Capture the cell that displays the provided text and extract its [x, y] central coordinate. 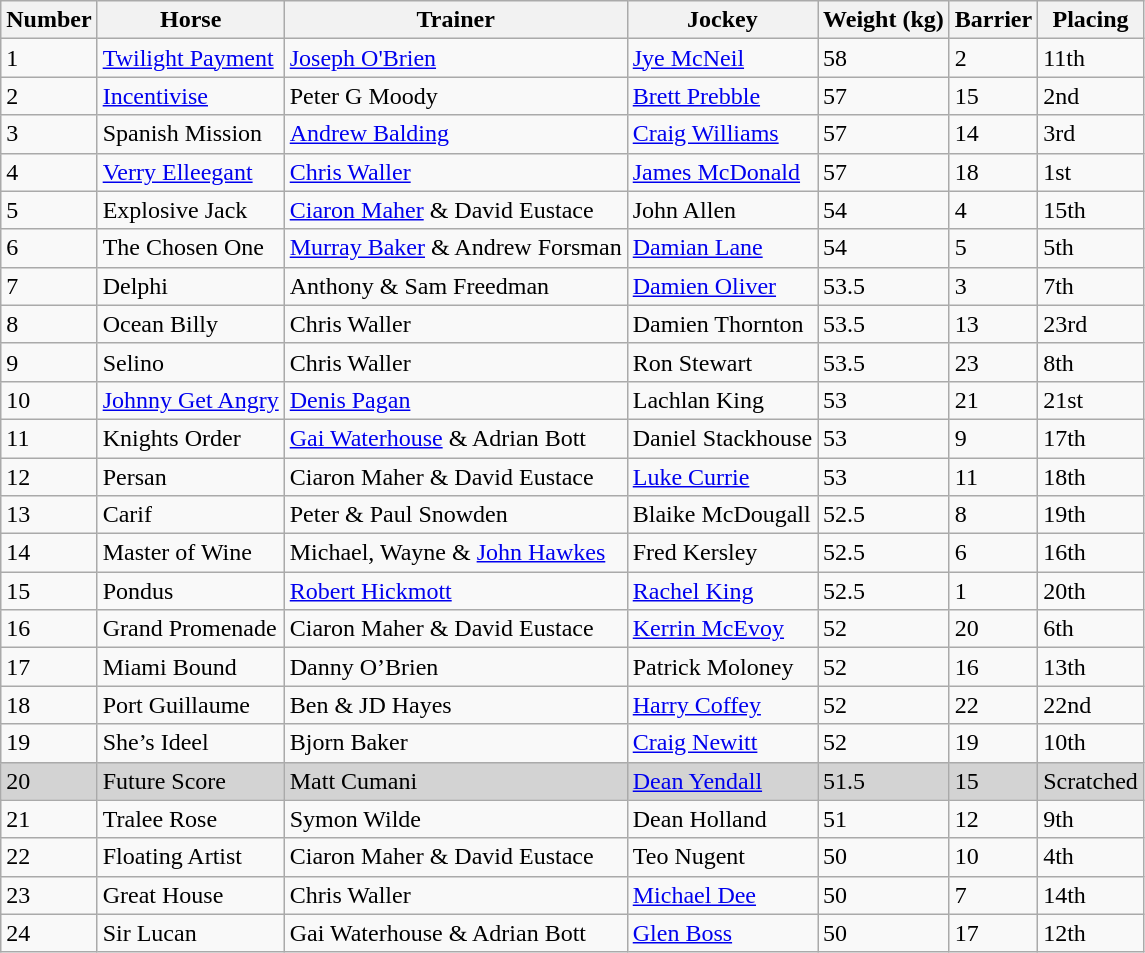
Anthony & Sam Freedman [456, 286]
Damian Lane [722, 248]
18th [1091, 477]
Dean Holland [722, 819]
Scratched [1091, 781]
Michael, Wayne & John Hawkes [456, 553]
Fred Kersley [722, 553]
15th [1091, 210]
Incentivise [190, 96]
Future Score [190, 781]
9th [1091, 819]
Grand Promenade [190, 629]
1st [1091, 172]
22nd [1091, 705]
Craig Newitt [722, 743]
Spanish Mission [190, 134]
Peter G Moody [456, 96]
Ocean Billy [190, 324]
Kerrin McEvoy [722, 629]
She’s Ideel [190, 743]
Symon Wilde [456, 819]
24 [49, 933]
Patrick Moloney [722, 667]
Pondus [190, 591]
Horse [190, 20]
Brett Prebble [722, 96]
Teo Nugent [722, 857]
51 [884, 819]
Placing [1091, 20]
Sir Lucan [190, 933]
Twilight Payment [190, 58]
Lachlan King [722, 400]
6th [1091, 629]
51.5 [884, 781]
7th [1091, 286]
Persan [190, 477]
Carif [190, 515]
14th [1091, 895]
23rd [1091, 324]
20th [1091, 591]
The Chosen One [190, 248]
Johnny Get Angry [190, 400]
Bjorn Baker [456, 743]
Miami Bound [190, 667]
10th [1091, 743]
Master of Wine [190, 553]
Great House [190, 895]
Delphi [190, 286]
5th [1091, 248]
Denis Pagan [456, 400]
Ben & JD Hayes [456, 705]
16th [1091, 553]
Luke Currie [722, 477]
Murray Baker & Andrew Forsman [456, 248]
Andrew Balding [456, 134]
James McDonald [722, 172]
Trainer [456, 20]
Rachel King [722, 591]
Matt Cumani [456, 781]
Verry Elleegant [190, 172]
Dean Yendall [722, 781]
Michael Dee [722, 895]
Jye McNeil [722, 58]
Robert Hickmott [456, 591]
Glen Boss [722, 933]
John Allen [722, 210]
Harry Coffey [722, 705]
Selino [190, 362]
Joseph O'Brien [456, 58]
Damien Thornton [722, 324]
Floating Artist [190, 857]
11th [1091, 58]
13th [1091, 667]
Port Guillaume [190, 705]
Craig Williams [722, 134]
Daniel Stackhouse [722, 438]
Peter & Paul Snowden [456, 515]
Damien Oliver [722, 286]
Tralee Rose [190, 819]
17th [1091, 438]
Danny O’Brien [456, 667]
Barrier [993, 20]
2nd [1091, 96]
Number [49, 20]
12th [1091, 933]
Weight (kg) [884, 20]
58 [884, 58]
Jockey [722, 20]
8th [1091, 362]
Ron Stewart [722, 362]
Explosive Jack [190, 210]
19th [1091, 515]
Blaike McDougall [722, 515]
Knights Order [190, 438]
3rd [1091, 134]
4th [1091, 857]
21st [1091, 400]
